Capture the cell that displays the provided text and extract its [X, Y] central coordinate. 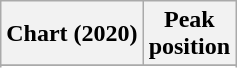
Chart (2020) [72, 34]
Peakposition [189, 34]
